From the cell containing the given text, extract its center point as (x, y) coordinate. 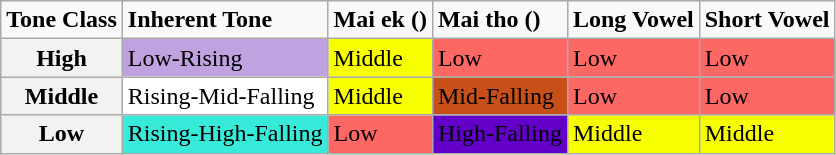
Low-Rising (225, 58)
Tone Class (62, 20)
Rising-Mid-Falling (225, 96)
High (62, 58)
Mai tho () (500, 20)
Mai ek () (380, 20)
Long Vowel (633, 20)
Short Vowel (767, 20)
Mid-Falling (500, 96)
Inherent Tone (225, 20)
High-Falling (500, 134)
Rising-High-Falling (225, 134)
